From the cell containing the given text, extract its center point as [X, Y] coordinate. 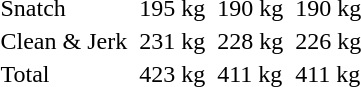
228 kg [250, 41]
231 kg [172, 41]
